Locate the cell with the specified text and output its [X, Y] center coordinate. 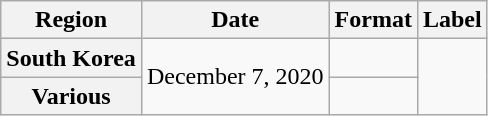
South Korea [72, 58]
Various [72, 96]
December 7, 2020 [235, 77]
Region [72, 20]
Format [373, 20]
Date [235, 20]
Label [452, 20]
